Locate the cell with the specified text and output its [x, y] center coordinate. 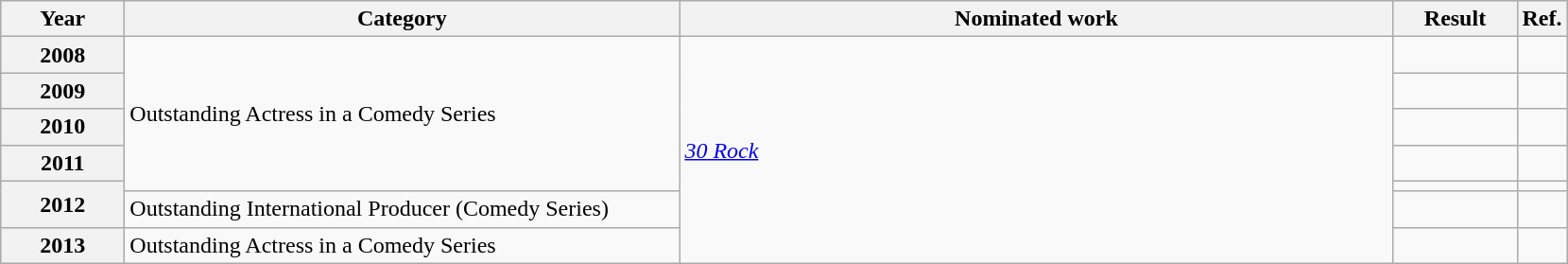
Nominated work [1036, 19]
Ref. [1542, 19]
2013 [62, 245]
2008 [62, 55]
Result [1456, 19]
2012 [62, 204]
Outstanding International Producer (Comedy Series) [403, 209]
Year [62, 19]
30 Rock [1036, 150]
2009 [62, 91]
2011 [62, 163]
Category [403, 19]
2010 [62, 127]
